From the cell containing the given text, extract its center point as (x, y) coordinate. 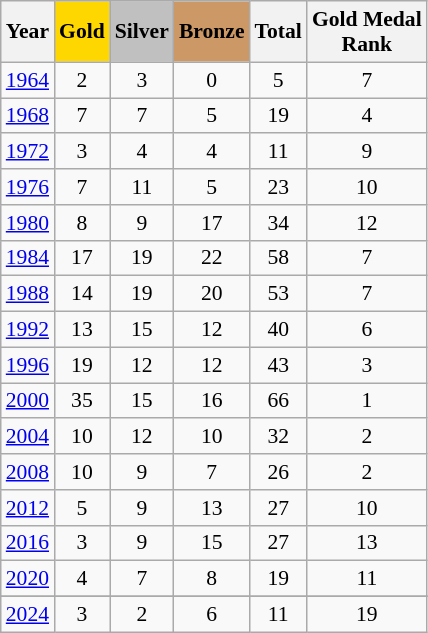
16 (212, 401)
22 (212, 258)
2000 (28, 401)
2004 (28, 437)
20 (212, 294)
2016 (28, 543)
23 (278, 187)
1980 (28, 223)
1972 (28, 152)
40 (278, 330)
2020 (28, 579)
14 (82, 294)
58 (278, 258)
Year (28, 32)
2008 (28, 472)
35 (82, 401)
1 (367, 401)
Silver (142, 32)
2024 (28, 615)
1992 (28, 330)
43 (278, 365)
1996 (28, 365)
Gold Medal Rank (367, 32)
53 (278, 294)
Total (278, 32)
1968 (28, 116)
34 (278, 223)
Gold (82, 32)
2012 (28, 508)
1984 (28, 258)
1976 (28, 187)
Bronze (212, 32)
1964 (28, 80)
1988 (28, 294)
26 (278, 472)
32 (278, 437)
0 (212, 80)
66 (278, 401)
